Output the (X, Y) coordinate of the center of the cell containing the given text.  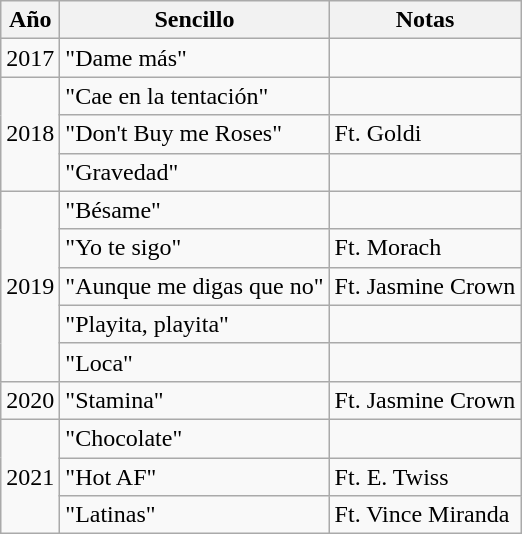
"Chocolate" (194, 438)
Notas (425, 20)
Año (30, 20)
"Aunque me digas que no" (194, 286)
"Dame más" (194, 58)
"Latinas" (194, 515)
Ft. Goldi (425, 134)
2018 (30, 134)
2020 (30, 400)
"Gravedad" (194, 172)
Sencillo (194, 20)
Ft. E. Twiss (425, 477)
2021 (30, 476)
"Hot AF" (194, 477)
Ft. Morach (425, 248)
"Loca" (194, 362)
Ft. Vince Miranda (425, 515)
2017 (30, 58)
"Stamina" (194, 400)
"Don't Buy me Roses" (194, 134)
"Yo te sigo" (194, 248)
"Playita, playita" (194, 324)
"Cae en la tentación" (194, 96)
2019 (30, 286)
"Bésame" (194, 210)
